Provide the (X, Y) coordinate of the cell's center where the given text is located.  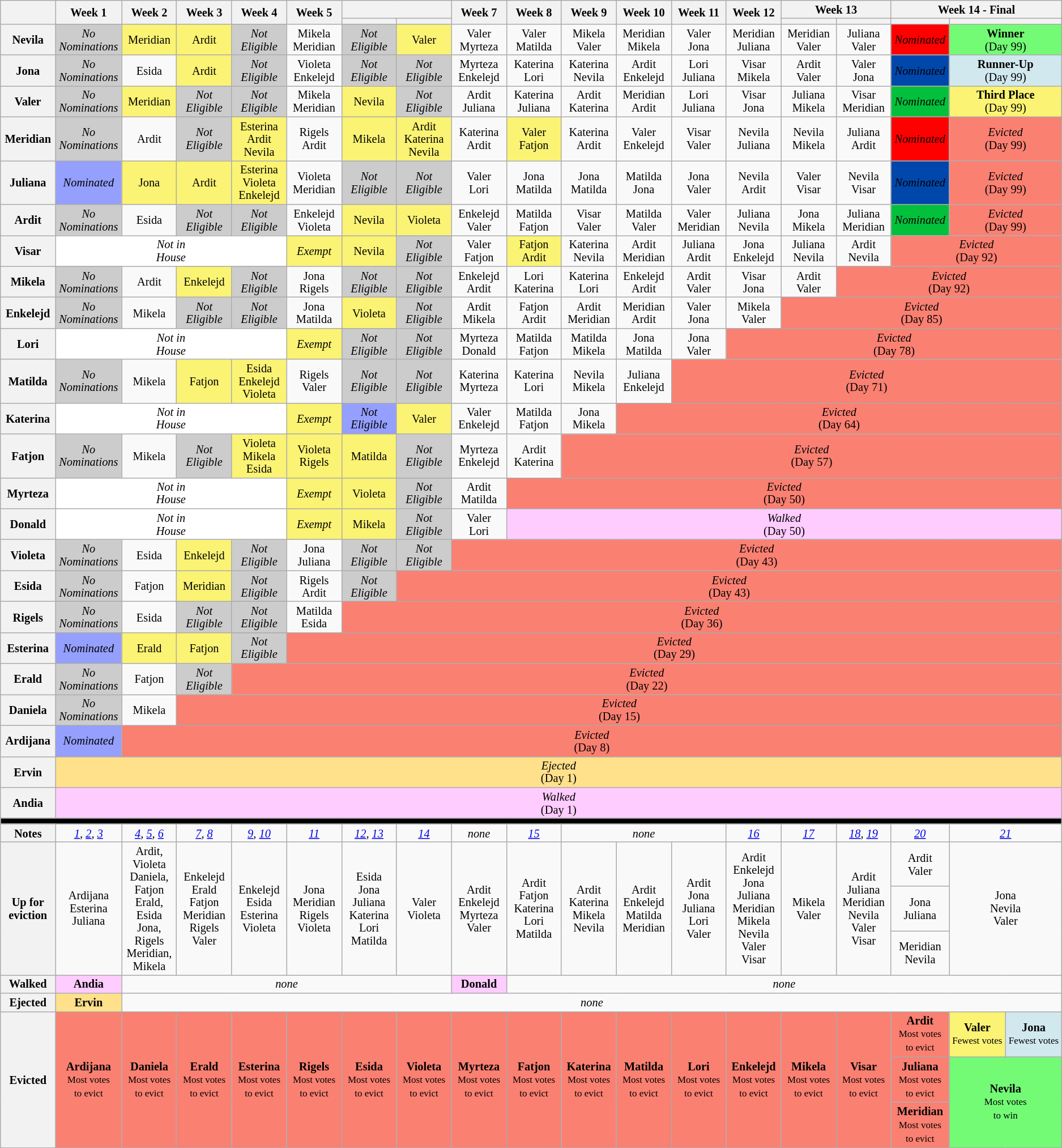
MeridianMost votesto evict (920, 1125)
FatjonMost votesto evict (534, 1079)
Evicted(Day 36) (702, 616)
17 (809, 833)
Evicted(Day 50) (784, 493)
ArditFatjonKaterinaLoriMatilda (534, 909)
MeridianValer (809, 40)
Evicted(Day 85) (922, 313)
Up foreviction (28, 909)
4, 5, 6 (150, 833)
NevilaJuliana (753, 138)
11 (314, 833)
ArditJuliana (479, 101)
12, 13 (369, 833)
Evicted(Day 29) (674, 648)
Week 12 (753, 12)
ValerMeridian (699, 220)
EnkelejdEsidaEsterinaVioleta (259, 909)
Runner-Up(Day 99) (1006, 70)
Juliana (28, 182)
ArditMikela (479, 313)
Lori (28, 343)
Evicted(Day 78) (894, 343)
Week 11 (699, 12)
Visar (28, 250)
Walked(Day 1) (558, 802)
Walked (28, 984)
Week 9 (589, 12)
EnkelejdValer (479, 220)
Ejected(Day 1) (558, 772)
Walked(Day 50) (784, 524)
Ejected (28, 1002)
ArditEnkelejd (643, 70)
VisarMost votesto evict (863, 1079)
Week 13 (836, 9)
Evicted(Day 57) (812, 456)
EnkelejdMost votesto evict (753, 1079)
ArditKaterinaNevila (424, 138)
Week 5 (314, 12)
Katerina (28, 418)
MyrtezaDonald (479, 343)
Evicted(Day 71) (867, 381)
Week 1 (88, 12)
7, 8 (204, 833)
ArditEnkelejdMatildaMeridian (643, 909)
ArdijanaEsterinaJuliana (88, 909)
JulianaEnkelejd (643, 381)
Myrteza (28, 493)
JonaFewest votes (1034, 1034)
ValerMatilda (534, 40)
LoriMost votesto evict (699, 1079)
KaterinaMyrteza (479, 381)
ArdijanaMost votesto evict (88, 1079)
ArditKaterinaMikelaNevila (589, 909)
Week 2 (150, 12)
DanielaMost votesto evict (150, 1079)
MatildaMost votesto evict (643, 1079)
ArditJulianaMeridianNevilaValerVisar (863, 909)
14 (424, 833)
ArditJonaJulianaLoriValer (699, 909)
Third Place(Day 99) (1006, 101)
20 (920, 833)
Evicted(Day 8) (592, 741)
Week 7 (479, 12)
Daniela (28, 709)
Week 3 (204, 12)
Evicted(Day 64) (839, 418)
NevilaVisar (863, 182)
ValerVisar (809, 182)
KaterinaJuliana (534, 101)
Week 14 - Final (976, 9)
JonaEnkelejd (753, 250)
JonaNevilaValer (1006, 909)
ArditEnkelejdJonaJulianaMeridianMikelaNevilaValerVisar (753, 909)
Week 4 (259, 12)
KaterinaMost votesto evict (589, 1079)
MeridianNevila (920, 953)
ValerVioleta (424, 909)
MeridianJuliana (753, 40)
EraldMost votesto evict (204, 1079)
MikelaMost votesto evict (809, 1079)
Evicted(Day 15) (620, 709)
VioletaRigels (314, 456)
RigelsMost votesto evict (314, 1079)
EsidaEnkelejdVioleta (259, 381)
Week 8 (534, 12)
RigelsValer (314, 381)
JulianaMikela (809, 101)
Week 10 (643, 12)
1, 2, 3 (88, 833)
MatildaValer (643, 220)
MyrtezaMost votesto evict (479, 1079)
EsterinaMost votesto evict (259, 1079)
EnkelejdEraldFatjonMeridianRigelsValer (204, 909)
LoriKaterina (534, 282)
VisarMeridian (863, 101)
Ardit,VioletaDaniela,FatjonErald,EsidaJona,RigelsMeridian,Mikela (150, 909)
15 (534, 833)
ArditEnkelejdMyrtezaValer (479, 909)
EsidaMost votesto evict (369, 1079)
JulianaValer (863, 40)
ArditNevila (863, 250)
Winner(Day 99) (1006, 40)
JonaMeridianRigelsVioleta (314, 909)
MeridianMikela (643, 40)
VioletaMikelaEsida (259, 456)
VioletaEnkelejd (314, 70)
16 (753, 833)
EsterinaVioletaEnkelejd (259, 182)
MatildaJona (643, 182)
EsterinaArditNevila (259, 138)
Rigels (28, 616)
NevilaArdit (753, 182)
9, 10 (259, 833)
JonaRigels (314, 282)
JulianaMost votesto evict (920, 1079)
21 (1006, 833)
Esterina (28, 648)
VisarMikela (753, 70)
EnkelejdVioleta (314, 220)
VioletaMost votesto evict (424, 1079)
Ardijana (28, 741)
MatildaMikela (589, 343)
18, 19 (863, 833)
MatildaEsida (314, 616)
Notes (28, 833)
JulianaMeridian (863, 220)
ArditMatilda (479, 493)
ArditMost votesto evict (920, 1034)
Evicted(Day 22) (647, 679)
ValerMyrteza (479, 40)
VioletaMeridian (314, 182)
NevilaMost votesto win (1006, 1102)
EsidaJonaJulianaKaterinaLoriMatilda (369, 909)
Evicted (28, 1079)
ValerFewest votes (978, 1034)
